For the text-containing cell, return its midpoint in (x, y) coordinate format. 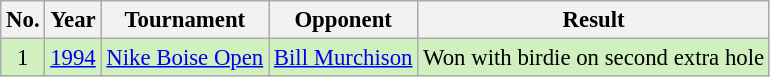
Year (73, 20)
No. (23, 20)
1 (23, 58)
Nike Boise Open (185, 58)
Result (594, 20)
Won with birdie on second extra hole (594, 58)
Tournament (185, 20)
Opponent (344, 20)
Bill Murchison (344, 58)
1994 (73, 58)
